Pinpoint the cell where the given text exists, returning its [X, Y] midpoint coordinate. 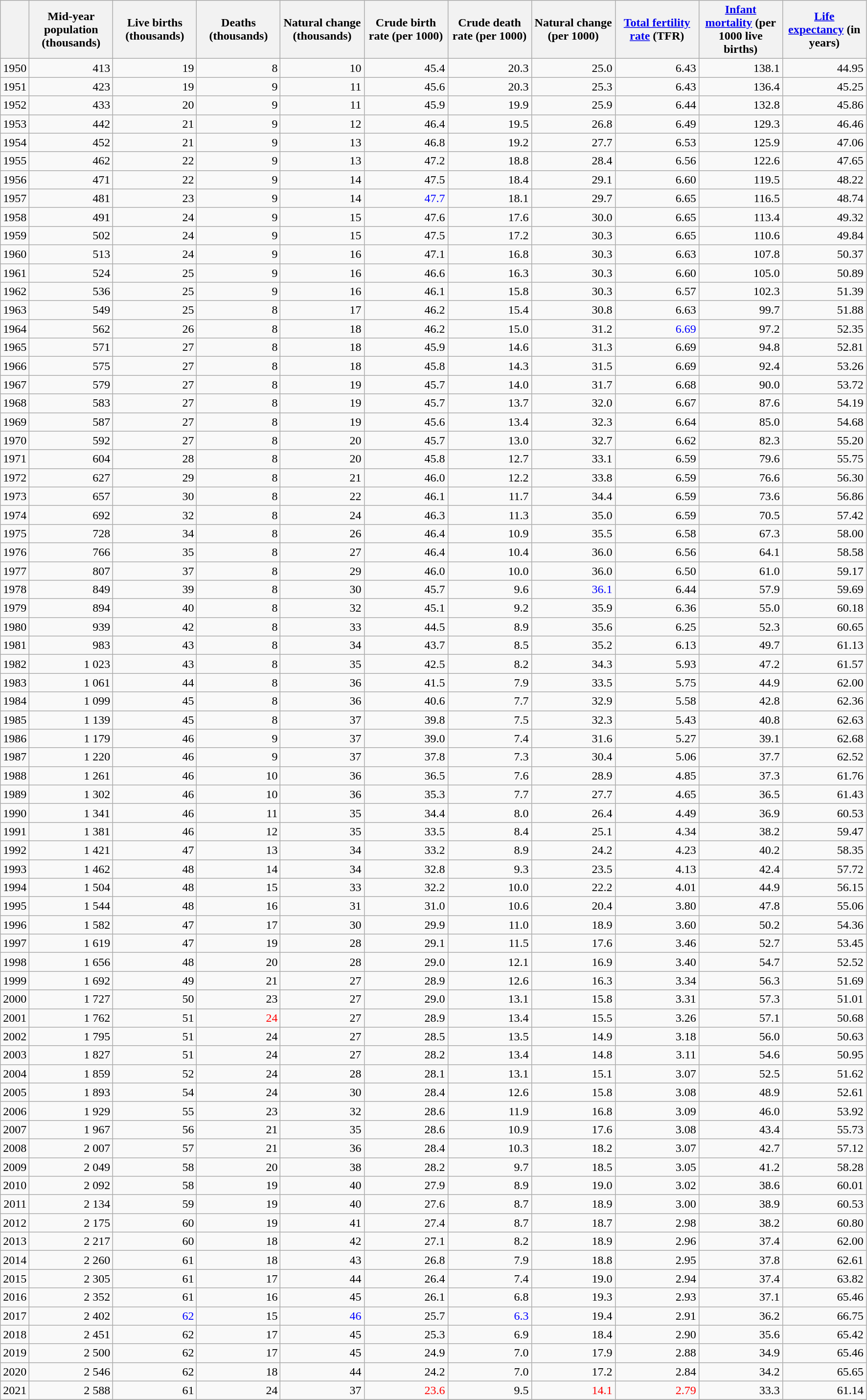
56.15 [824, 888]
5.75 [657, 683]
59.17 [824, 571]
59 [155, 1204]
12.7 [489, 459]
1961 [15, 273]
61.76 [824, 776]
52.5 [741, 1074]
1957 [15, 198]
60.18 [824, 608]
13.7 [489, 403]
50.68 [824, 1018]
452 [71, 142]
59.47 [824, 831]
1 139 [71, 720]
728 [71, 533]
55.20 [824, 440]
1991 [15, 831]
49.84 [824, 235]
37.3 [741, 776]
849 [71, 590]
25.1 [573, 831]
58.35 [824, 850]
49.7 [741, 645]
19.5 [489, 124]
6.9 [489, 1334]
6.57 [657, 292]
Total fertility rate (TFR) [657, 29]
2012 [15, 1223]
1 421 [71, 850]
1971 [15, 459]
110.6 [741, 235]
19.9 [489, 105]
1970 [15, 440]
3.26 [657, 1018]
27.4 [406, 1223]
60.80 [824, 1223]
2016 [15, 1297]
2002 [15, 1036]
94.8 [741, 347]
9.6 [489, 590]
14.6 [489, 347]
2 500 [71, 1353]
2 007 [71, 1148]
2014 [15, 1260]
31.0 [406, 906]
1 967 [71, 1129]
14.1 [573, 1390]
44.5 [406, 627]
51.62 [824, 1074]
524 [71, 273]
19.2 [489, 142]
31.3 [573, 347]
85.0 [741, 422]
36.9 [741, 813]
66.75 [824, 1316]
2006 [15, 1111]
45.4 [406, 68]
57.1 [741, 1018]
55.75 [824, 459]
583 [71, 403]
2.91 [657, 1316]
99.7 [741, 310]
9.2 [489, 608]
4.01 [657, 888]
10.4 [489, 552]
1997 [15, 943]
57.3 [741, 999]
33.2 [406, 850]
136.4 [741, 87]
1 220 [71, 757]
58.00 [824, 533]
47.6 [406, 217]
2017 [15, 1316]
1977 [15, 571]
1950 [15, 68]
47.06 [824, 142]
11.0 [489, 925]
Natural change (per 1000) [573, 29]
2 175 [71, 1223]
15.4 [489, 310]
55.0 [741, 608]
1 619 [71, 943]
2 049 [71, 1167]
20.4 [573, 906]
1 762 [71, 1018]
1953 [15, 124]
52.61 [824, 1092]
1973 [15, 496]
42.5 [406, 664]
1966 [15, 366]
1962 [15, 292]
57.9 [741, 590]
1986 [15, 738]
1990 [15, 813]
57 [155, 1148]
1998 [15, 962]
17.9 [573, 1353]
1972 [15, 478]
36.1 [573, 590]
52 [155, 1074]
1 544 [71, 906]
1 692 [71, 981]
129.3 [741, 124]
25.7 [406, 1316]
26.1 [406, 1297]
4.49 [657, 813]
47.8 [741, 906]
119.5 [741, 180]
1992 [15, 850]
58.28 [824, 1167]
31.7 [573, 385]
604 [71, 459]
22.2 [573, 888]
14.8 [573, 1055]
62.63 [824, 720]
43.4 [741, 1129]
73.6 [741, 496]
30.4 [573, 757]
102.3 [741, 292]
51.88 [824, 310]
579 [71, 385]
49 [155, 981]
40.2 [741, 850]
1 795 [71, 1036]
40.6 [406, 701]
2 134 [71, 1204]
2019 [15, 1353]
57.72 [824, 869]
3.05 [657, 1167]
29.7 [573, 198]
52.7 [741, 943]
2.79 [657, 1390]
3.02 [657, 1186]
1975 [15, 533]
19.4 [573, 1316]
807 [71, 571]
6.58 [657, 533]
42.7 [741, 1148]
50.2 [741, 925]
18.1 [489, 198]
18.2 [573, 1148]
61.57 [824, 664]
43.7 [406, 645]
50.95 [824, 1055]
1987 [15, 757]
502 [71, 235]
70.5 [741, 515]
433 [71, 105]
37.1 [741, 1297]
54.36 [824, 925]
1 582 [71, 925]
2021 [15, 1390]
1 341 [71, 813]
60.01 [824, 1186]
54.7 [741, 962]
53.26 [824, 366]
31.5 [573, 366]
2 305 [71, 1279]
8.4 [489, 831]
1996 [15, 925]
592 [71, 440]
1993 [15, 869]
1 859 [71, 1074]
2 352 [71, 1297]
481 [71, 198]
47.7 [406, 198]
61.13 [824, 645]
8.0 [489, 813]
113.4 [741, 217]
14.0 [489, 385]
471 [71, 180]
1964 [15, 329]
1967 [15, 385]
54.19 [824, 403]
939 [71, 627]
33.1 [573, 459]
5.93 [657, 664]
50 [155, 999]
3.80 [657, 906]
1968 [15, 403]
55.73 [824, 1129]
50.89 [824, 273]
31.2 [573, 329]
132.8 [741, 105]
10.6 [489, 906]
38.9 [741, 1204]
1 893 [71, 1092]
894 [71, 608]
48.9 [741, 1092]
54.6 [741, 1055]
536 [71, 292]
657 [71, 496]
11.3 [489, 515]
32.9 [573, 701]
2007 [15, 1129]
6.13 [657, 645]
37.7 [741, 757]
1979 [15, 608]
1952 [15, 105]
6.50 [657, 571]
4.13 [657, 869]
549 [71, 310]
1965 [15, 347]
52.52 [824, 962]
35.9 [573, 608]
513 [71, 254]
1958 [15, 217]
47.65 [824, 161]
6.36 [657, 608]
1995 [15, 906]
49.32 [824, 217]
5.43 [657, 720]
1999 [15, 981]
1978 [15, 590]
2.84 [657, 1372]
15.5 [573, 1018]
2018 [15, 1334]
35.5 [573, 533]
56.86 [824, 496]
107.8 [741, 254]
6.67 [657, 403]
5.27 [657, 738]
2 402 [71, 1316]
1983 [15, 683]
54.68 [824, 422]
24.9 [406, 1353]
45.25 [824, 87]
47.1 [406, 254]
5.58 [657, 701]
41.2 [741, 1167]
30.0 [573, 217]
62.68 [824, 738]
2001 [15, 1018]
3.60 [657, 925]
122.6 [741, 161]
2009 [15, 1167]
32.2 [406, 888]
Life expectancy (in years) [824, 29]
692 [71, 515]
55 [155, 1111]
62.61 [824, 1260]
6.53 [657, 142]
53.92 [824, 1111]
Mid-year population (thousands) [71, 29]
11.5 [489, 943]
67.3 [741, 533]
2008 [15, 1148]
6.8 [489, 1297]
2015 [15, 1279]
2010 [15, 1186]
58.58 [824, 552]
40.8 [741, 720]
19.3 [573, 1297]
1955 [15, 161]
6.3 [489, 1316]
64.1 [741, 552]
983 [71, 645]
44.95 [824, 68]
575 [71, 366]
27.6 [406, 1204]
57.42 [824, 515]
82.3 [741, 440]
491 [71, 217]
1984 [15, 701]
51.39 [824, 292]
2 092 [71, 1186]
54 [155, 1092]
9.7 [489, 1167]
46.46 [824, 124]
1 179 [71, 738]
1 261 [71, 776]
61.14 [824, 1390]
7.3 [489, 757]
462 [71, 161]
7.6 [489, 776]
2.88 [657, 1353]
3.11 [657, 1055]
51.01 [824, 999]
Infant mortality (per 1000 live births) [741, 29]
1 727 [71, 999]
25.9 [573, 105]
14.3 [489, 366]
39.8 [406, 720]
4.23 [657, 850]
87.6 [741, 403]
48.22 [824, 180]
35.3 [406, 794]
1 381 [71, 831]
1 827 [71, 1055]
423 [71, 87]
39.0 [406, 738]
62.52 [824, 757]
Live births (thousands) [155, 29]
413 [71, 68]
2004 [15, 1074]
1 462 [71, 869]
16.9 [573, 962]
55.06 [824, 906]
6.62 [657, 440]
2.93 [657, 1297]
27.9 [406, 1186]
2003 [15, 1055]
2 217 [71, 1241]
50.37 [824, 254]
9.5 [489, 1390]
2011 [15, 1204]
3.09 [657, 1111]
2013 [15, 1241]
442 [71, 124]
1985 [15, 720]
2.90 [657, 1334]
50.63 [824, 1036]
1 061 [71, 683]
18.5 [573, 1167]
56.30 [824, 478]
2 546 [71, 1372]
6.25 [657, 627]
79.6 [741, 459]
34.2 [741, 1372]
12.2 [489, 478]
56.0 [741, 1036]
65.65 [824, 1372]
46.3 [406, 515]
57.12 [824, 1148]
52.35 [824, 329]
29.9 [406, 925]
90.0 [741, 385]
7.5 [489, 720]
32.8 [406, 869]
33.8 [573, 478]
1 302 [71, 794]
2.98 [657, 1223]
38 [322, 1167]
18.7 [573, 1223]
61.0 [741, 571]
30.8 [573, 310]
42.8 [741, 701]
6.49 [657, 124]
39 [155, 590]
587 [71, 422]
12.1 [489, 962]
1974 [15, 515]
571 [71, 347]
125.9 [741, 142]
627 [71, 478]
4.65 [657, 794]
56 [155, 1129]
1976 [15, 552]
2020 [15, 1372]
15.0 [489, 329]
63.82 [824, 1279]
33.3 [741, 1390]
41 [322, 1223]
2.96 [657, 1241]
1982 [15, 664]
5.06 [657, 757]
2000 [15, 999]
23.5 [573, 869]
60.65 [824, 627]
39.1 [741, 738]
1956 [15, 180]
Crude death rate (per 1000) [489, 29]
31 [322, 906]
28.5 [406, 1036]
1 504 [71, 888]
27.1 [406, 1241]
3.31 [657, 999]
35.2 [573, 645]
92.4 [741, 366]
38.6 [741, 1186]
62.36 [824, 701]
31.6 [573, 738]
2 588 [71, 1390]
8.5 [489, 645]
13.5 [489, 1036]
4.85 [657, 776]
52.3 [741, 627]
1988 [15, 776]
6.68 [657, 385]
Crude birth rate (per 1000) [406, 29]
32.7 [573, 440]
1951 [15, 87]
562 [71, 329]
35.0 [573, 515]
1994 [15, 888]
1963 [15, 310]
Natural change (thousands) [322, 29]
3.00 [657, 1204]
52.81 [824, 347]
6.64 [657, 422]
59.69 [824, 590]
76.6 [741, 478]
28.1 [406, 1074]
138.1 [741, 68]
51.69 [824, 981]
3.46 [657, 943]
3.40 [657, 962]
34.9 [741, 1353]
45.1 [406, 608]
116.5 [741, 198]
42.4 [741, 869]
46.8 [406, 142]
36.2 [741, 1316]
32.0 [573, 403]
45.86 [824, 105]
46.6 [406, 273]
1959 [15, 235]
1981 [15, 645]
1980 [15, 627]
Deaths (thousands) [239, 29]
61.43 [824, 794]
65.42 [824, 1334]
2.95 [657, 1260]
105.0 [741, 273]
3.34 [657, 981]
4.34 [657, 831]
766 [71, 552]
41.5 [406, 683]
2 260 [71, 1260]
9.3 [489, 869]
10.3 [489, 1148]
1 023 [71, 664]
53.45 [824, 943]
1 099 [71, 701]
1 656 [71, 962]
3.18 [657, 1036]
23.6 [406, 1390]
2.94 [657, 1279]
13.0 [489, 440]
1960 [15, 254]
1954 [15, 142]
56.3 [741, 981]
1 929 [71, 1111]
11.7 [489, 496]
2 451 [71, 1334]
15.1 [573, 1074]
34.3 [573, 664]
48.74 [824, 198]
25.0 [573, 68]
2005 [15, 1092]
14.9 [573, 1036]
1989 [15, 794]
11.9 [489, 1111]
1969 [15, 422]
97.2 [741, 329]
53.72 [824, 385]
